Find where the given text appears and provide that cell's center as (X, Y) coordinate. 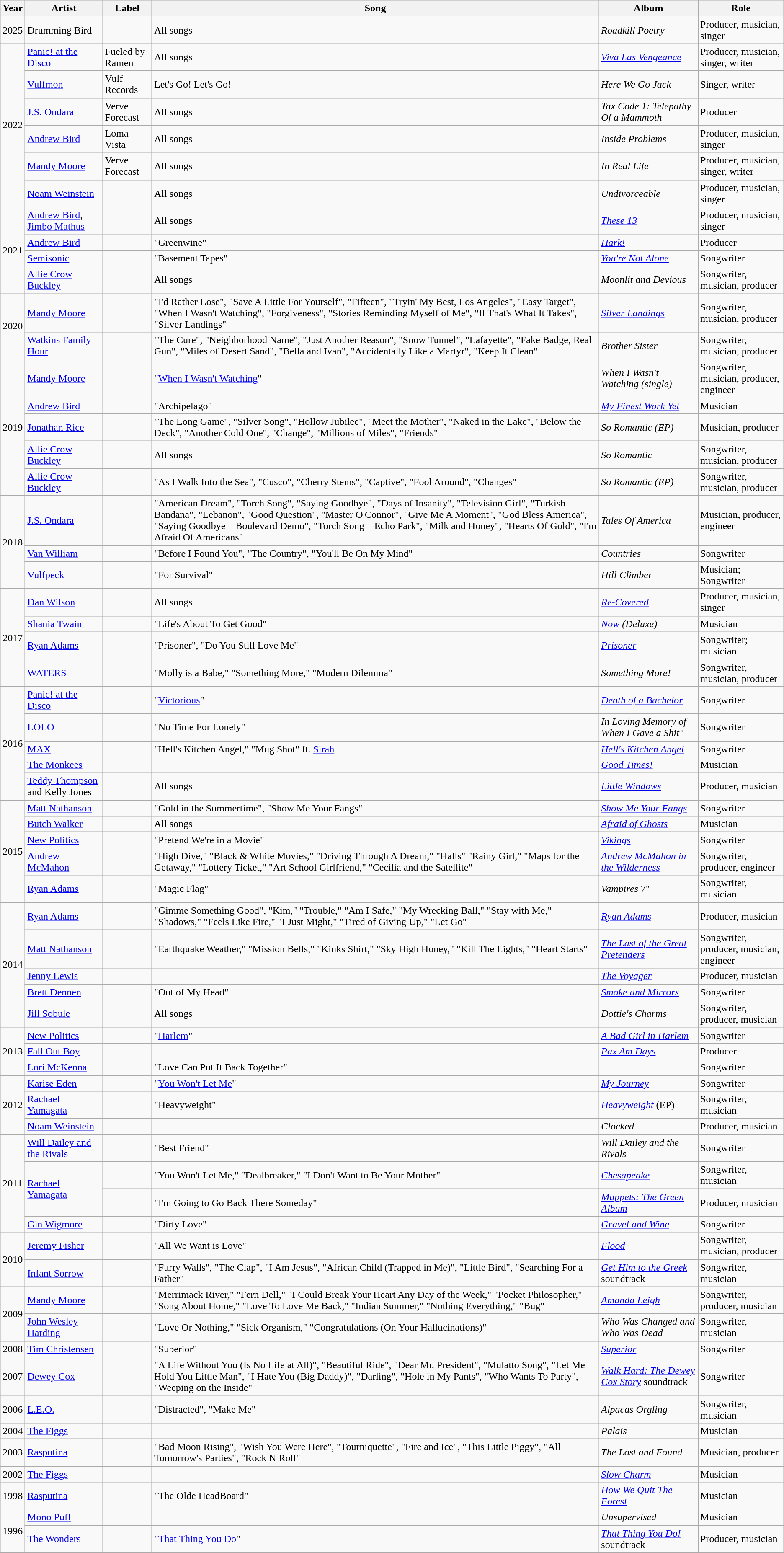
My Journey (648, 1083)
Superior (648, 1349)
Jenny Lewis (64, 976)
"Prisoner", "Do You Still Love Me" (375, 645)
Flood (648, 1246)
2003 (13, 1452)
"You Won't Let Me," "Dealbreaker," "I Don't Want to Be Your Mother" (375, 1176)
Butch Walker (64, 824)
Tales Of America (648, 520)
Vulfmon (64, 85)
"All We Want is Love" (375, 1246)
The Voyager (648, 976)
Death of a Bachelor (648, 700)
2009 (13, 1314)
Re-Covered (648, 602)
Walk Hard: The Dewey Cox Story soundtrack (648, 1376)
Andrew Bird, Jimbo Mathus (64, 220)
Album (648, 8)
Vampires 7" (648, 889)
Teddy Thompson and Kelly Jones (64, 787)
"Heavyweight" (375, 1105)
1998 (13, 1496)
John Wesley Harding (64, 1327)
Hark! (648, 242)
Musician, producer, engineer (741, 520)
2010 (13, 1259)
Now (Deluxe) (648, 624)
My Finest Work Yet (648, 406)
Singer, writer (741, 85)
Inside Problems (648, 139)
Song (375, 8)
"Archipelago" (375, 406)
Role (741, 8)
Musician; Songwriter (741, 575)
Something More! (648, 673)
Silver Landings (648, 313)
Van William (64, 553)
Dan Wilson (64, 602)
Songwriter, musician, producer, engineer (741, 379)
"Life's About To Get Good" (375, 624)
Jill Sobule (64, 1014)
Little Windows (648, 787)
Artist (64, 8)
"For Survival" (375, 575)
"Magic Flag" (375, 889)
Smoke and Mirrors (648, 992)
"You Won't Let Me" (375, 1083)
Dottie's Charms (648, 1014)
Songwriter, producer, engineer (741, 861)
Viva Las Vengeance (648, 57)
"Hell's Kitchen Angel," "Mug Shot" ft. Sirah (375, 749)
2008 (13, 1349)
Shania Twain (64, 624)
You're Not Alone (648, 258)
Palais (648, 1431)
That Thing You Do! soundtrack (648, 1539)
In Real Life (648, 166)
Fall Out Boy (64, 1051)
"I'm Going to Go Back There Someday" (375, 1202)
Semisonic (64, 258)
A Bad Girl in Harlem (648, 1035)
Jeremy Fisher (64, 1246)
Vulf Records (127, 85)
Undivorceable (648, 194)
Year (13, 8)
1996 (13, 1531)
WATERS (64, 673)
Heavyweight (EP) (648, 1105)
"Superior" (375, 1349)
2017 (13, 638)
Get Him to the Greek soundtrack (648, 1273)
2011 (13, 1183)
Good Times! (648, 765)
2020 (13, 326)
Songwriter; musician (741, 645)
"Basement Tapes" (375, 258)
Who Was Changed and Who Was Dead (648, 1327)
Brett Dennen (64, 992)
LOLO (64, 727)
L.E.O. (64, 1409)
So Romantic (648, 455)
Prisoner (648, 645)
2021 (13, 250)
Unsupervised (648, 1517)
MAX (64, 749)
Countries (648, 553)
Alpacas Orgling (648, 1409)
Karise Eden (64, 1083)
Muppets: The Green Album (648, 1202)
2015 (13, 851)
"No Time For Lonely" (375, 727)
2019 (13, 427)
"Out of My Head" (375, 992)
"Before I Found You", "The Country", "You'll Be On My Mind" (375, 553)
"Harlem" (375, 1035)
Fueled by Ramen (127, 57)
"Best Friend" (375, 1148)
Gravel and Wine (648, 1224)
Jonathan Rice (64, 427)
Here We Go Jack (648, 85)
"Earthquake Weather," "Mission Bells," "Kinks Shirt," "Sky High Honey," "Kill The Lights," "Heart Starts" (375, 949)
Andrew McMahon (64, 861)
Label (127, 8)
2002 (13, 1474)
"Love Can Put It Back Together" (375, 1067)
These 13 (648, 220)
Tim Christensen (64, 1349)
Vikings (648, 840)
2022 (13, 125)
"Bad Moon Rising", "Wish You Were Here", "Tourniquette", "Fire and Ice", "This Little Piggy", "All Tomorrow's Parties", "Rock N Roll" (375, 1452)
2025 (13, 30)
Afraid of Ghosts (648, 824)
When I Wasn't Watching (single) (648, 379)
Clocked (648, 1127)
2004 (13, 1431)
Mono Puff (64, 1517)
Vulfpeck (64, 575)
The Wonders (64, 1539)
Chesapeake (648, 1176)
Lori McKenna (64, 1067)
"Dirty Love" (375, 1224)
Slow Charm (648, 1474)
"The Olde HeadBoard" (375, 1496)
2006 (13, 1409)
Show Me Your Fangs (648, 808)
Hill Climber (648, 575)
Gin Wigmore (64, 1224)
Amanda Leigh (648, 1300)
In Loving Memory of When I Gave a Shit" (648, 727)
Let's Go! Let's Go! (375, 85)
"Victorious" (375, 700)
2016 (13, 743)
The Last of the Great Pretenders (648, 949)
2007 (13, 1376)
Drumming Bird (64, 30)
Hell's Kitchen Angel (648, 749)
Brother Sister (648, 346)
"Furry Walls", "The Clap", "I Am Jesus", "African Child (Trapped in Me)", "Little Bird", "Searching For a Father" (375, 1273)
Songwriter, producer, musician, engineer (741, 949)
The Monkees (64, 765)
2013 (13, 1051)
"When I Wasn't Watching" (375, 379)
Watkins Family Hour (64, 346)
"Distracted", "Make Me" (375, 1409)
"Pretend We're in a Movie" (375, 840)
2012 (13, 1104)
"Molly is a Babe," "Something More," "Modern Dilemma" (375, 673)
How We Quit The Forest (648, 1496)
2014 (13, 965)
"That Thing You Do" (375, 1539)
Moonlit and Devious (648, 280)
Andrew McMahon in the Wilderness (648, 861)
Tax Code 1: Telepathy Of a Mammoth (648, 111)
The Lost and Found (648, 1452)
"Greenwine" (375, 242)
Infant Sorrow (64, 1273)
Roadkill Poetry (648, 30)
Loma Vista (127, 139)
"Love Or Nothing," "Sick Organism," "Congratulations (On Your Hallucinations)" (375, 1327)
2018 (13, 542)
"Gold in the Summertime", "Show Me Your Fangs" (375, 808)
"As I Walk Into the Sea", "Cusco", "Cherry Stems", "Captive", "Fool Around", "Changes" (375, 482)
Pax Am Days (648, 1051)
Dewey Cox (64, 1376)
